Capture the cell that displays the provided text and extract its [x, y] central coordinate. 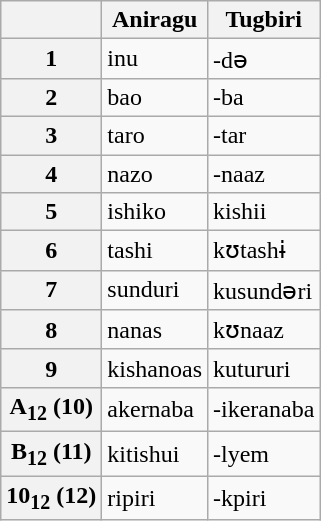
B12 (11) [52, 454]
-lyem [264, 454]
nanas [155, 330]
kutururi [264, 368]
bao [155, 97]
sunduri [155, 290]
ripiri [155, 498]
5 [52, 212]
3 [52, 135]
1 [52, 59]
kʊnaaz [264, 330]
A12 (10) [52, 409]
inu [155, 59]
kʊtashɨ [264, 251]
nazo [155, 173]
4 [52, 173]
8 [52, 330]
-ikeranaba [264, 409]
akernaba [155, 409]
kishanoas [155, 368]
taro [155, 135]
9 [52, 368]
1012 (12) [52, 498]
ishiko [155, 212]
2 [52, 97]
-naaz [264, 173]
-də [264, 59]
7 [52, 290]
tashi [155, 251]
-kpiri [264, 498]
kishii [264, 212]
Tugbiri [264, 20]
kitishui [155, 454]
-ba [264, 97]
kusundəri [264, 290]
6 [52, 251]
-tar [264, 135]
Aniragu [155, 20]
